Extract the [x, y] coordinate from the center of the cell holding the provided text.  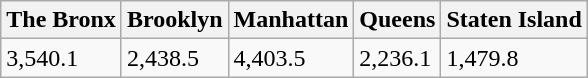
Staten Island [514, 20]
Brooklyn [174, 20]
2,438.5 [174, 58]
1,479.8 [514, 58]
Queens [398, 20]
2,236.1 [398, 58]
The Bronx [62, 20]
4,403.5 [291, 58]
Manhattan [291, 20]
3,540.1 [62, 58]
